Search for the cell housing the specified text and yield its (x, y) center coordinate. 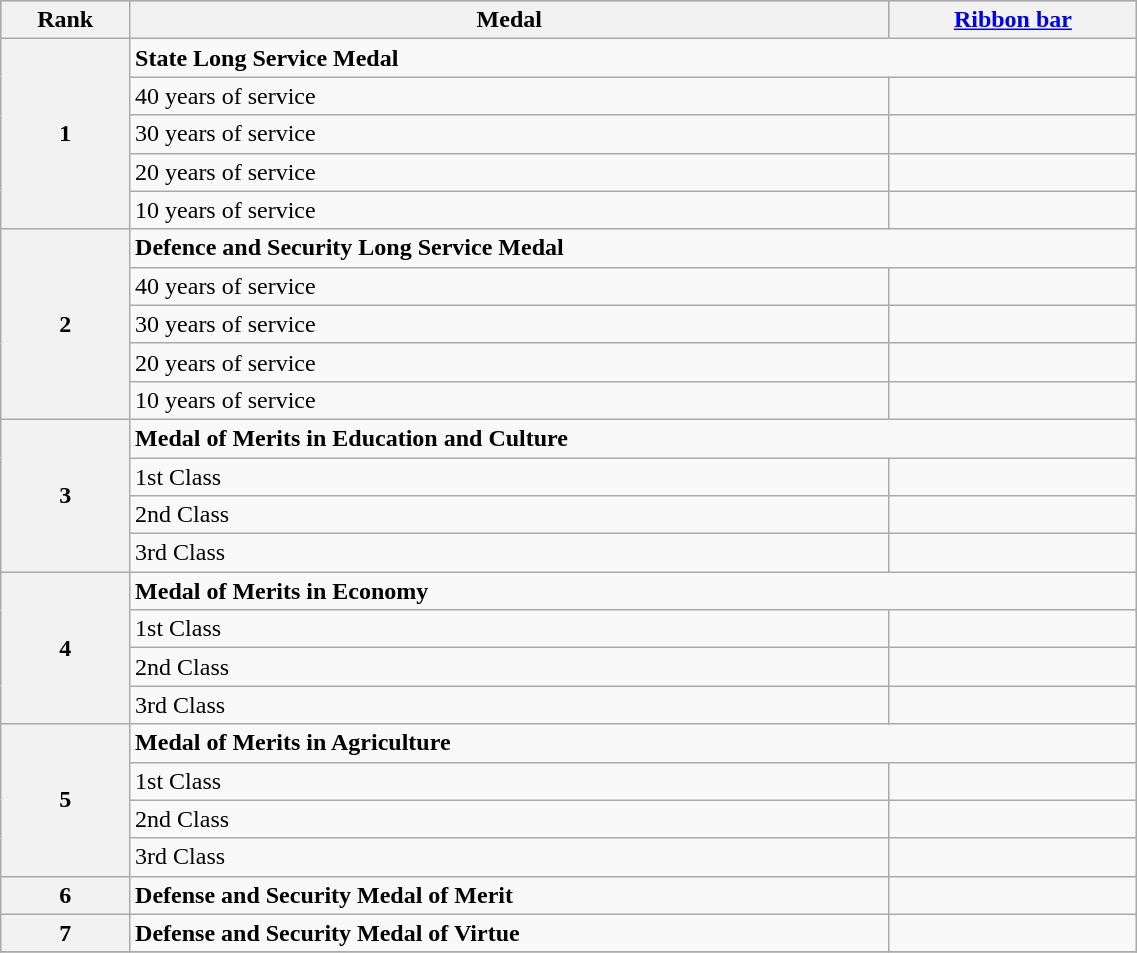
Defense and Security Medal of Merit (510, 895)
1 (66, 134)
7 (66, 933)
Medal of Merits in Agriculture (634, 743)
Medal (510, 20)
Rank (66, 20)
2 (66, 324)
Medal of Merits in Economy (634, 591)
5 (66, 800)
3 (66, 495)
6 (66, 895)
4 (66, 648)
Defense and Security Medal of Virtue (510, 933)
Defence and Security Long Service Medal (634, 248)
Ribbon bar (1013, 20)
State Long Service Medal (634, 58)
Medal of Merits in Education and Culture (634, 438)
